Output the (x, y) coordinate of the center of the cell containing the given text.  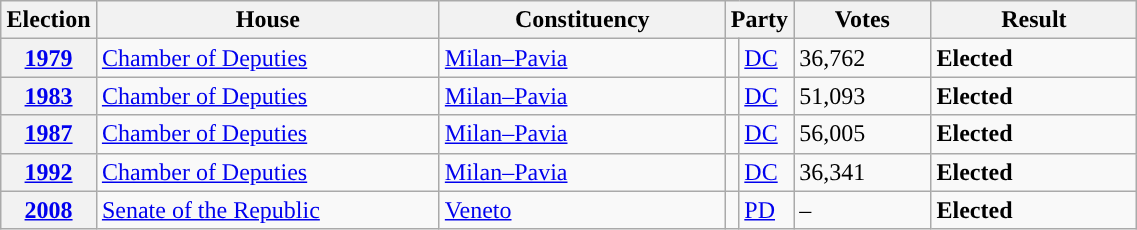
Veneto (582, 210)
51,093 (862, 96)
1979 (49, 58)
1983 (49, 96)
Votes (862, 20)
56,005 (862, 134)
PD (766, 210)
2008 (49, 210)
– (862, 210)
Election (49, 20)
36,341 (862, 172)
36,762 (862, 58)
1992 (49, 172)
Party (760, 20)
House (268, 20)
Senate of the Republic (268, 210)
Constituency (582, 20)
Result (1034, 20)
1987 (49, 134)
